Locate the cell with the specified text and output its [X, Y] center coordinate. 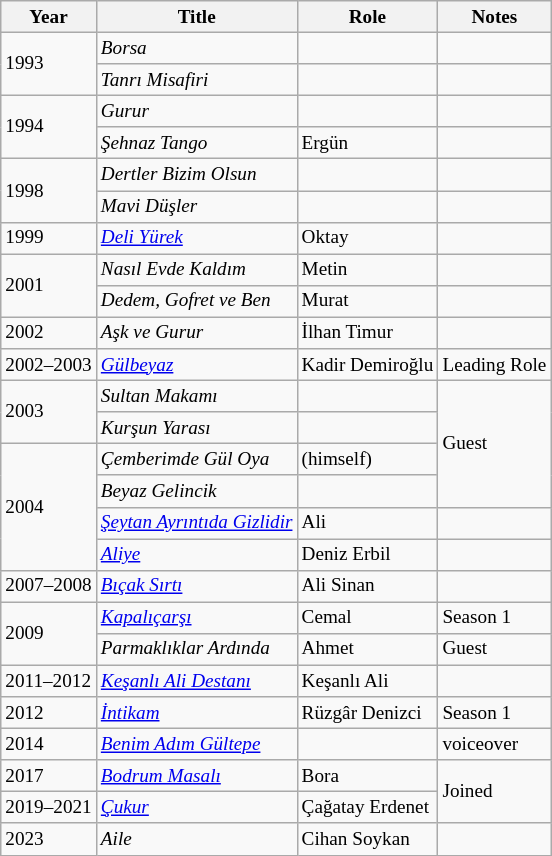
Tanrı Misafiri [196, 80]
Parmaklıklar Ardında [196, 649]
2009 [49, 634]
1994 [49, 126]
Ahmet [368, 649]
Ergün [368, 143]
Borsa [196, 48]
Kadir Demiroğlu [368, 365]
Aliye [196, 554]
2014 [49, 744]
Aile [196, 839]
2003 [49, 412]
Dertler Bizim Olsun [196, 175]
2002 [49, 333]
2001 [49, 286]
Rüzgâr Denizci [368, 713]
Joined [494, 792]
Şehnaz Tango [196, 143]
Ali [368, 523]
2002–2003 [49, 365]
Çukur [196, 808]
2011–2012 [49, 681]
Çağatay Erdenet [368, 808]
1993 [49, 64]
voiceover [494, 744]
Bodrum Masalı [196, 776]
2023 [49, 839]
Notes [494, 17]
1998 [49, 190]
Bıçak Sırtı [196, 586]
Cemal [368, 618]
Leading Role [494, 365]
Şeytan Ayrıntıda Gizlidir [196, 523]
Gurur [196, 111]
Dedem, Gofret ve Ben [196, 301]
Title [196, 17]
Mavi Düşler [196, 206]
2012 [49, 713]
İntikam [196, 713]
Aşk ve Gurur [196, 333]
Beyaz Gelincik [196, 491]
Keşanlı Ali Destanı [196, 681]
Nasıl Evde Kaldım [196, 270]
Oktay [368, 238]
Sultan Makamı [196, 396]
Deli Yürek [196, 238]
Ali Sinan [368, 586]
Kurşun Yarası [196, 428]
Gülbeyaz [196, 365]
2004 [49, 508]
Keşanlı Ali [368, 681]
Bora [368, 776]
Çemberimde Gül Oya [196, 460]
Role [368, 17]
Kapalıçarşı [196, 618]
Deniz Erbil [368, 554]
İlhan Timur [368, 333]
Metin [368, 270]
2019–2021 [49, 808]
Cihan Soykan [368, 839]
2007–2008 [49, 586]
2017 [49, 776]
1999 [49, 238]
Year [49, 17]
(himself) [368, 460]
Benim Adım Gültepe [196, 744]
Murat [368, 301]
